Extract the [X, Y] coordinate from the center of the cell holding the provided text.  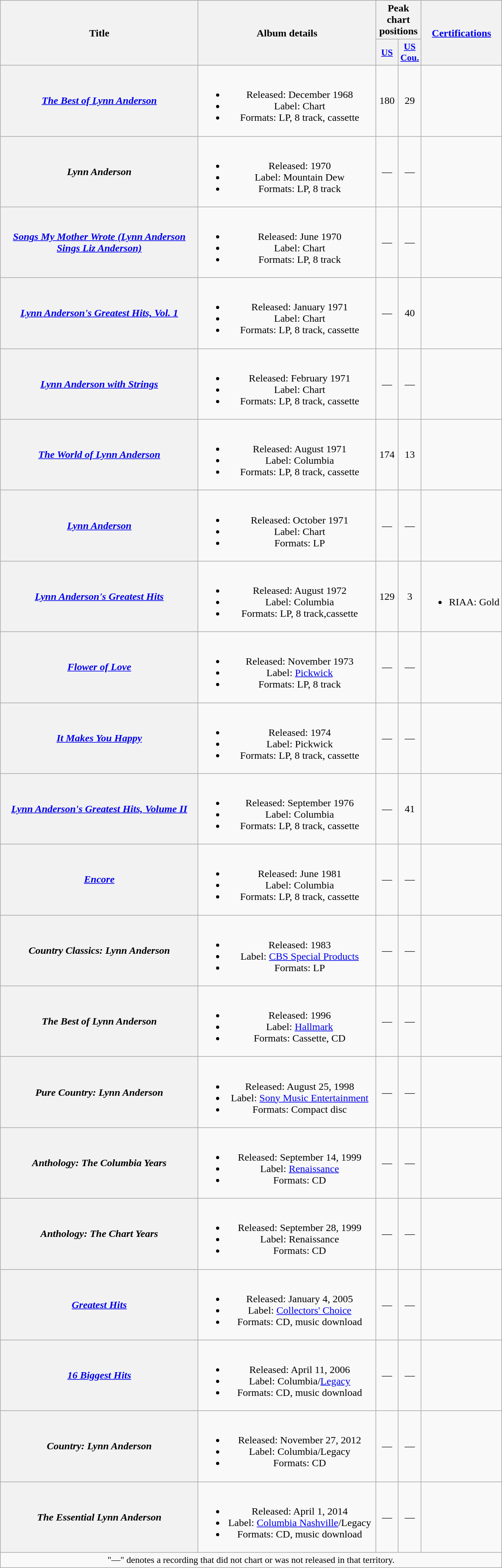
Released: 1996Label: HallmarkFormats: Cassette, CD [287, 1022]
The World of Lynn Anderson [99, 454]
Released: 1983Label: CBS Special ProductsFormats: LP [287, 950]
29 [410, 101]
Anthology: The Columbia Years [99, 1163]
Greatest Hits [99, 1305]
Songs My Mother Wrote (Lynn AndersonSings Liz Anderson) [99, 242]
Released: December 1968Label: ChartFormats: LP, 8 track, cassette [287, 101]
Album details [287, 33]
Released: September 28, 1999Label: RenaissanceFormats: CD [287, 1234]
Lynn Anderson's Greatest Hits [99, 596]
Released: June 1970Label: ChartFormats: LP, 8 track [287, 242]
Country Classics: Lynn Anderson [99, 950]
180 [387, 101]
Released: November 1973Label: PickwickFormats: LP, 8 track [287, 667]
Released: September 1976Label: ColumbiaFormats: LP, 8 track, cassette [287, 809]
Released: January 4, 2005Label: Collectors' ChoiceFormats: CD, music download [287, 1305]
It Makes You Happy [99, 738]
USCou. [410, 53]
US [387, 53]
Released: August 1972Label: ColumbiaFormats: LP, 8 track,cassette [287, 596]
Released: April 1, 2014Label: Columbia Nashville/LegacyFormats: CD, music download [287, 1517]
13 [410, 454]
Peak chartpositions [398, 20]
Released: September 14, 1999Label: RenaissanceFormats: CD [287, 1163]
Released: August 1971Label: ColumbiaFormats: LP, 8 track, cassette [287, 454]
Country: Lynn Anderson [99, 1446]
Released: February 1971Label: ChartFormats: LP, 8 track, cassette [287, 384]
41 [410, 809]
40 [410, 313]
Lynn Anderson's Greatest Hits, Volume II [99, 809]
Released: November 27, 2012Label: Columbia/LegacyFormats: CD [287, 1446]
Released: August 25, 1998Label: Sony Music EntertainmentFormats: Compact disc [287, 1092]
Flower of Love [99, 667]
Anthology: The Chart Years [99, 1234]
3 [410, 596]
Released: April 11, 2006Label: Columbia/LegacyFormats: CD, music download [287, 1375]
16 Biggest Hits [99, 1375]
The Essential Lynn Anderson [99, 1517]
Released: October 1971Label: ChartFormats: LP [287, 526]
Released: 1974Label: PickwickFormats: LP, 8 track, cassette [287, 738]
"—" denotes a recording that did not chart or was not released in that territory. [251, 1560]
Released: January 1971Label: ChartFormats: LP, 8 track, cassette [287, 313]
Certifications [461, 33]
129 [387, 596]
Released: June 1981Label: ColumbiaFormats: LP, 8 track, cassette [287, 880]
RIAA: Gold [461, 596]
174 [387, 454]
Pure Country: Lynn Anderson [99, 1092]
Lynn Anderson's Greatest Hits, Vol. 1 [99, 313]
Encore [99, 880]
Title [99, 33]
Lynn Anderson with Strings [99, 384]
Released: 1970Label: Mountain DewFormats: LP, 8 track [287, 171]
